Locate the cell with the specified text and output its [x, y] center coordinate. 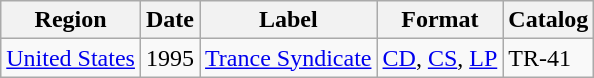
Label [288, 20]
TR-41 [548, 58]
Catalog [548, 20]
Trance Syndicate [288, 58]
Region [71, 20]
Date [170, 20]
United States [71, 58]
CD, CS, LP [440, 58]
1995 [170, 58]
Format [440, 20]
